Return [X, Y] of the center of cell containing provided text 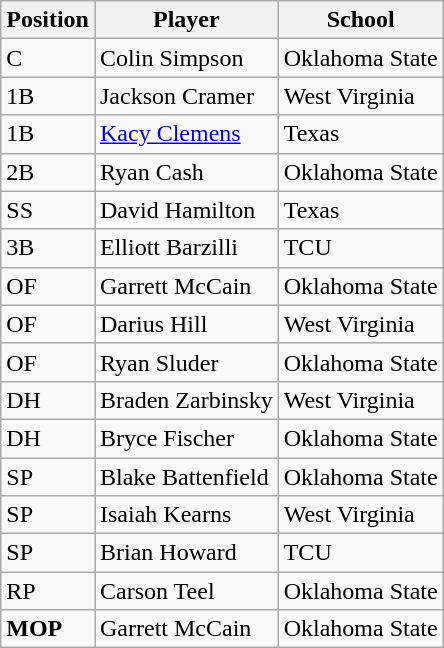
MOP [48, 629]
Ryan Cash [186, 172]
3B [48, 248]
RP [48, 591]
Jackson Cramer [186, 96]
Braden Zarbinsky [186, 400]
Brian Howard [186, 553]
2B [48, 172]
David Hamilton [186, 210]
Kacy Clemens [186, 134]
Elliott Barzilli [186, 248]
School [360, 20]
Darius Hill [186, 324]
Bryce Fischer [186, 438]
Carson Teel [186, 591]
SS [48, 210]
C [48, 58]
Isaiah Kearns [186, 515]
Blake Battenfield [186, 477]
Player [186, 20]
Ryan Sluder [186, 362]
Position [48, 20]
Colin Simpson [186, 58]
